Return the (X, Y) coordinate for the center point of the cell that contains the specified text.  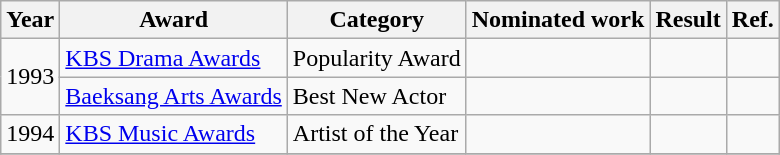
Year (30, 20)
Nominated work (558, 20)
Artist of the Year (376, 134)
Ref. (752, 20)
Popularity Award (376, 58)
KBS Drama Awards (174, 58)
Result (688, 20)
1994 (30, 134)
1993 (30, 77)
KBS Music Awards (174, 134)
Category (376, 20)
Baeksang Arts Awards (174, 96)
Award (174, 20)
Best New Actor (376, 96)
